Pinpoint the cell where the given text exists, returning its (X, Y) midpoint coordinate. 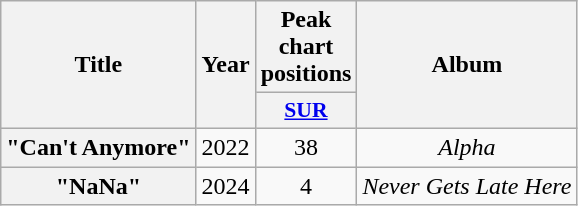
"Can't Anymore" (98, 147)
2024 (226, 185)
Year (226, 65)
2022 (226, 147)
SUR (306, 111)
38 (306, 147)
Alpha (467, 147)
Peak chart positions (306, 47)
4 (306, 185)
Album (467, 65)
Never Gets Late Here (467, 185)
"NaNa" (98, 185)
Title (98, 65)
